Capture the cell that displays the provided text and extract its (x, y) central coordinate. 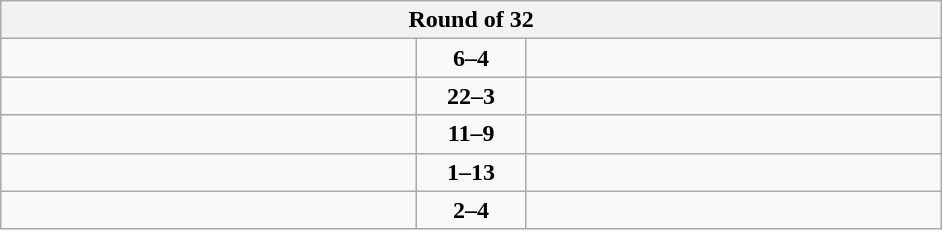
1–13 (472, 172)
11–9 (472, 134)
22–3 (472, 96)
2–4 (472, 210)
Round of 32 (472, 20)
6–4 (472, 58)
